Find where the given text appears and provide that cell's center as (X, Y) coordinate. 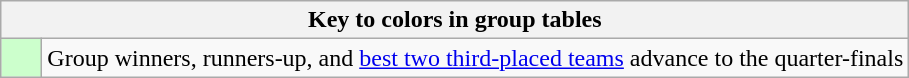
Group winners, runners-up, and best two third-placed teams advance to the quarter-finals (476, 58)
Key to colors in group tables (455, 20)
